Capture the cell that displays the provided text and extract its (x, y) central coordinate. 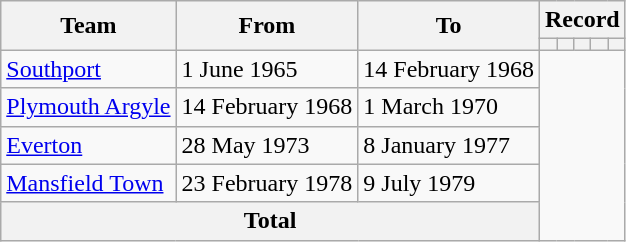
28 May 1973 (267, 145)
8 January 1977 (449, 145)
1 June 1965 (267, 69)
23 February 1978 (267, 183)
Total (270, 221)
Everton (88, 145)
Southport (88, 69)
Mansfield Town (88, 183)
From (267, 26)
9 July 1979 (449, 183)
Team (88, 26)
Record (582, 20)
Plymouth Argyle (88, 107)
1 March 1970 (449, 107)
To (449, 26)
